Scan for the cell matching the given text and deliver its (x, y) coordinate at center. 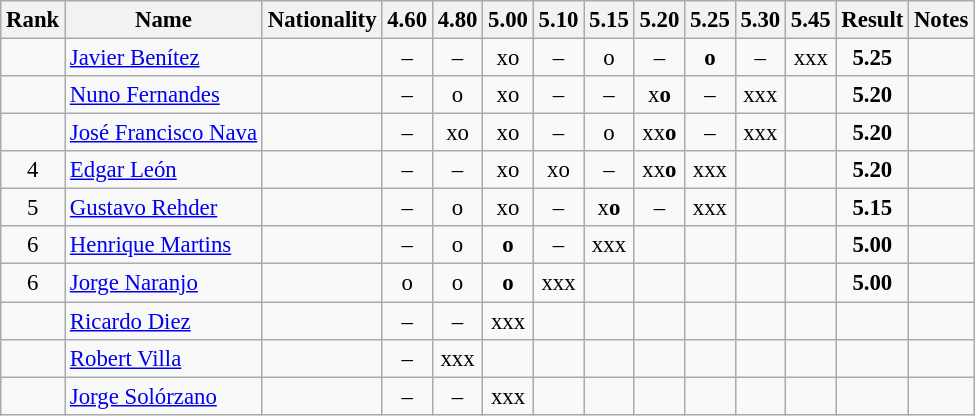
4 (33, 170)
4.60 (407, 20)
Ricardo Diez (164, 321)
Javier Benítez (164, 58)
José Francisco Nava (164, 133)
Result (872, 20)
Gustavo Rehder (164, 208)
Name (164, 20)
5.45 (811, 20)
Rank (33, 20)
Jorge Solórzano (164, 396)
Robert Villa (164, 358)
Jorge Naranjo (164, 283)
5.10 (558, 20)
Notes (942, 20)
Nuno Fernandes (164, 95)
5.30 (760, 20)
Henrique Martins (164, 245)
Edgar León (164, 170)
Nationality (322, 20)
4.80 (457, 20)
5 (33, 208)
